Capture the cell that displays the provided text and extract its [X, Y] central coordinate. 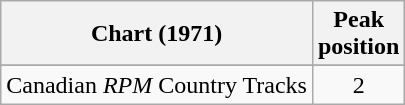
2 [358, 85]
Canadian RPM Country Tracks [157, 85]
Peakposition [358, 34]
Chart (1971) [157, 34]
